Detect which cell encompasses the target text, then output its (X, Y) center coordinate. 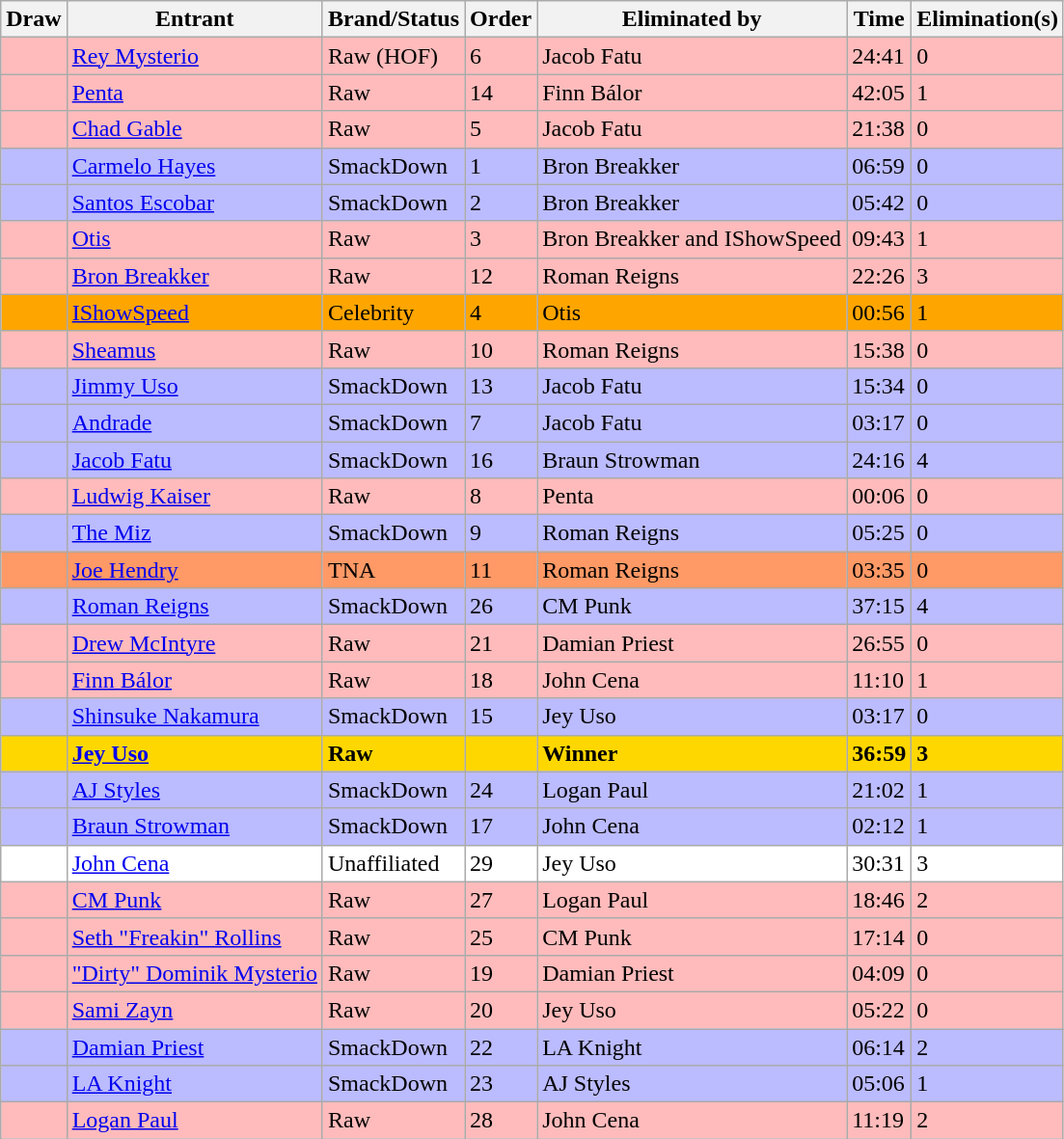
23 (502, 1084)
22:26 (880, 276)
19 (502, 973)
00:06 (880, 497)
28 (502, 1121)
Rey Mysterio (195, 56)
7 (502, 422)
17:14 (880, 936)
Winner (693, 753)
Raw (HOF) (394, 56)
15 (502, 717)
26:55 (880, 643)
Order (502, 19)
05:42 (880, 203)
Jimmy Uso (195, 386)
Eliminated by (693, 19)
16 (502, 460)
42:05 (880, 93)
Ludwig Kaiser (195, 497)
Sami Zayn (195, 1010)
24:41 (880, 56)
05:22 (880, 1010)
02:12 (880, 827)
03:35 (880, 570)
Entrant (195, 19)
15:38 (880, 349)
21 (502, 643)
17 (502, 827)
5 (502, 129)
Elimination(s) (988, 19)
11:10 (880, 680)
Andrade (195, 422)
14 (502, 93)
20 (502, 1010)
37:15 (880, 607)
IShowSpeed (195, 312)
27 (502, 900)
Unaffiliated (394, 863)
12 (502, 276)
TNA (394, 570)
Brand/Status (394, 19)
Joe Hendry (195, 570)
18 (502, 680)
06:59 (880, 166)
06:14 (880, 1046)
05:06 (880, 1084)
Chad Gable (195, 129)
Shinsuke Nakamura (195, 717)
30:31 (880, 863)
6 (502, 56)
04:09 (880, 973)
24:16 (880, 460)
22 (502, 1046)
21:38 (880, 129)
"Dirty" Dominik Mysterio (195, 973)
05:25 (880, 533)
11:19 (880, 1121)
Seth "Freakin" Rollins (195, 936)
15:34 (880, 386)
10 (502, 349)
Time (880, 19)
24 (502, 790)
29 (502, 863)
Bron Breakker and IShowSpeed (693, 239)
Celebrity (394, 312)
21:02 (880, 790)
26 (502, 607)
Sheamus (195, 349)
18:46 (880, 900)
Draw (34, 19)
8 (502, 497)
Santos Escobar (195, 203)
9 (502, 533)
13 (502, 386)
25 (502, 936)
11 (502, 570)
36:59 (880, 753)
00:56 (880, 312)
Drew McIntyre (195, 643)
The Miz (195, 533)
09:43 (880, 239)
Carmelo Hayes (195, 166)
